Provide the (X, Y) coordinate of the cell's center where the given text is located.  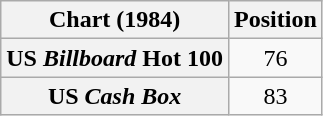
76 (276, 58)
US Billboard Hot 100 (115, 58)
Position (276, 20)
US Cash Box (115, 96)
Chart (1984) (115, 20)
83 (276, 96)
